Find where the given text appears and provide that cell's center as (x, y) coordinate. 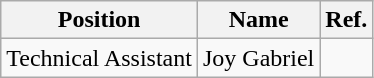
Name (258, 20)
Ref. (346, 20)
Position (100, 20)
Technical Assistant (100, 58)
Joy Gabriel (258, 58)
